Return the (x, y) coordinate for the center point of the cell that contains the specified text.  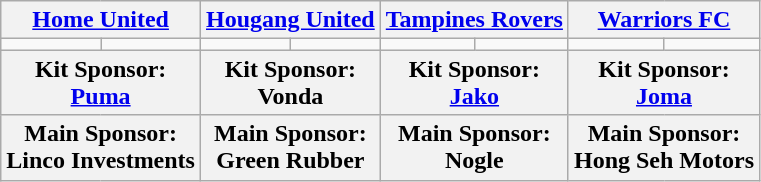
Warriors FC (664, 20)
Kit Sponsor: Vonda (290, 82)
Main Sponsor: Linco Investments (101, 148)
Kit Sponsor: Puma (101, 82)
Kit Sponsor: Joma (664, 82)
Hougang United (290, 20)
Main Sponsor: Green Rubber (290, 148)
Main Sponsor: Hong Seh Motors (664, 148)
Home United (101, 20)
Tampines Rovers (474, 20)
Main Sponsor: Nogle (474, 148)
Kit Sponsor: Jako (474, 82)
